Return the (x, y) coordinate for the center point of the cell that contains the specified text.  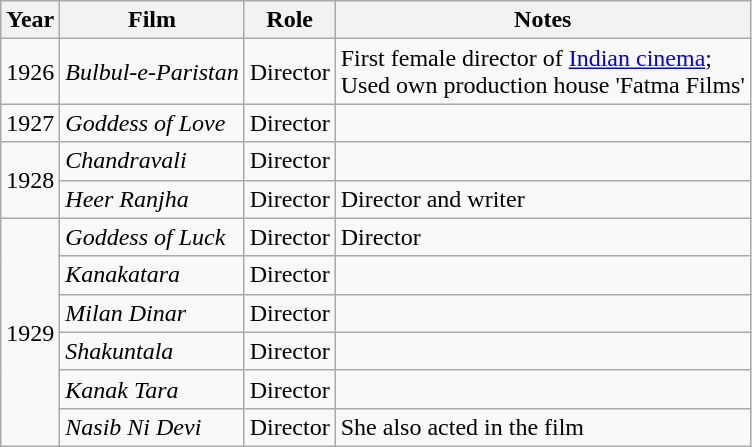
Film (152, 20)
1929 (30, 332)
Bulbul-e-Paristan (152, 72)
Milan Dinar (152, 313)
1928 (30, 180)
1926 (30, 72)
Role (290, 20)
First female director of Indian cinema;Used own production house 'Fatma Films' (542, 72)
Heer Ranjha (152, 199)
Year (30, 20)
Kanakatara (152, 275)
Notes (542, 20)
Nasib Ni Devi (152, 427)
Chandravali (152, 161)
Kanak Tara (152, 389)
She also acted in the film (542, 427)
Goddess of Love (152, 123)
Goddess of Luck (152, 237)
Director and writer (542, 199)
1927 (30, 123)
Shakuntala (152, 351)
